Identify which cell holds the provided text, then report its [x, y] central coordinate. 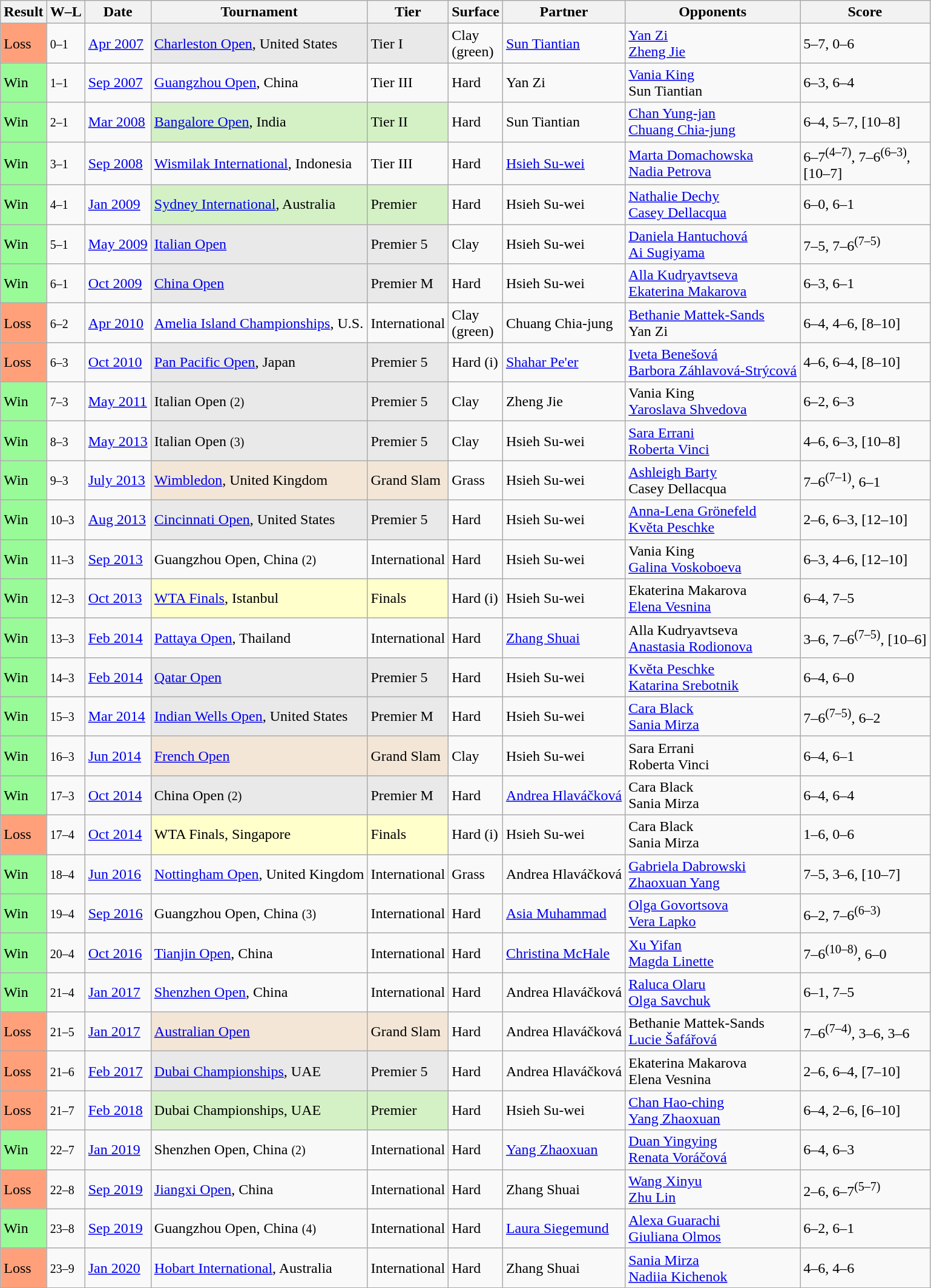
French Open [259, 755]
3–1 [65, 163]
Jiangxi Open, China [259, 1189]
Yan Zi [564, 82]
6–4, 7–5 [865, 598]
Oct 2009 [117, 283]
21–5 [65, 1031]
Opponents [713, 12]
Asia Muhammad [564, 914]
Bethanie Mattek-Sands Lucie Šafářová [713, 1031]
Pattaya Open, Thailand [259, 638]
Jun 2014 [117, 755]
7–5, 3–6, [10–7] [865, 874]
Jun 2016 [117, 874]
6–1 [65, 283]
Surface [476, 12]
Shenzhen Open, China (2) [259, 1150]
Apr 2007 [117, 44]
Wismilak International, Indonesia [259, 163]
4–6, 6–3, [10–8] [865, 441]
China Open [259, 283]
Yan Zi Zheng Jie [713, 44]
6–0, 6–1 [865, 205]
Tianjin Open, China [259, 953]
19–4 [65, 914]
Vania King Sun Tiantian [713, 82]
WTA Finals, Singapore [259, 835]
7–6(7–5), 6–2 [865, 717]
Anna-Lena Grönefeld Květa Peschke [713, 519]
Feb 2017 [117, 1071]
4–6, 6–4, [8–10] [865, 362]
21–4 [65, 993]
Shenzhen Open, China [259, 993]
22–7 [65, 1150]
Result [24, 12]
6–1, 7–5 [865, 993]
Christina McHale [564, 953]
Guangzhou Open, China (4) [259, 1229]
6–3, 6–1 [865, 283]
Mar 2014 [117, 717]
Guangzhou Open, China (2) [259, 559]
9–3 [65, 481]
Pan Pacific Open, Japan [259, 362]
Score [865, 12]
WTA Finals, Istanbul [259, 598]
6–4, 6–1 [865, 755]
2–6, 6–3, [12–10] [865, 519]
Jan 2009 [117, 205]
Tier I [408, 44]
6–2 [65, 323]
Guangzhou Open, China (3) [259, 914]
1–6, 0–6 [865, 835]
Shahar Pe'er [564, 362]
Yang Zhaoxuan [564, 1150]
22–8 [65, 1189]
15–3 [65, 717]
May 2009 [117, 245]
Indian Wells Open, United States [259, 717]
Jan 2020 [117, 1267]
11–3 [65, 559]
17–4 [65, 835]
Nathalie Dechy Casey Dellacqua [713, 205]
Date [117, 12]
Duan Yingying Renata Voráčová [713, 1150]
Marta Domachowska Nadia Petrova [713, 163]
May 2011 [117, 402]
6–2, 6–3 [865, 402]
Oct 2016 [117, 953]
Iveta Benešová Barbora Záhlavová-Strýcová [713, 362]
7–6(10–8), 6–0 [865, 953]
Guangzhou Open, China [259, 82]
23–9 [65, 1267]
Alla Kudryavtseva Ekaterina Makarova [713, 283]
Tier II [408, 122]
10–3 [65, 519]
Daniela Hantuchová Ai Sugiyama [713, 245]
Bethanie Mattek-Sands Yan Zi [713, 323]
Aug 2013 [117, 519]
May 2013 [117, 441]
Oct 2013 [117, 598]
Vania King Galina Voskoboeva [713, 559]
Qatar Open [259, 677]
6–4, 6–0 [865, 677]
5–1 [65, 245]
Chan Hao-ching Yang Zhaoxuan [713, 1110]
17–3 [65, 795]
Alla Kudryavtseva Anastasia Rodionova [713, 638]
16–3 [65, 755]
7–3 [65, 402]
7–6(7–1), 6–1 [865, 481]
3–6, 7–6(7–5), [10–6] [865, 638]
Australian Open [259, 1031]
6–4, 4–6, [8–10] [865, 323]
Feb 2018 [117, 1110]
Chuang Chia-jung [564, 323]
Sep 2016 [117, 914]
4–6, 4–6 [865, 1267]
Sania Mirza Nadiia Kichenok [713, 1267]
6–7(4–7), 7–6(6–3), [10–7] [865, 163]
6–4, 6–4 [865, 795]
2–6, 6–7(5–7) [865, 1189]
14–3 [65, 677]
Amelia Island Championships, U.S. [259, 323]
W–L [65, 12]
21–7 [65, 1110]
Charleston Open, United States [259, 44]
18–4 [65, 874]
6–3, 4–6, [12–10] [865, 559]
Jan 2019 [117, 1150]
21–6 [65, 1071]
Apr 2010 [117, 323]
Sep 2013 [117, 559]
6–3, 6–4 [865, 82]
Wang Xinyu Zhu Lin [713, 1189]
Mar 2008 [117, 122]
Tournament [259, 12]
Italian Open (3) [259, 441]
Partner [564, 12]
Italian Open [259, 245]
6–4, 5–7, [10–8] [865, 122]
Chan Yung-jan Chuang Chia-jung [713, 122]
0–1 [65, 44]
7–5, 7–6(7–5) [865, 245]
July 2013 [117, 481]
Alexa Guarachi Giuliana Olmos [713, 1229]
5–7, 0–6 [865, 44]
Sydney International, Australia [259, 205]
Cincinnati Open, United States [259, 519]
8–3 [65, 441]
Wimbledon, United Kingdom [259, 481]
6–2, 7–6(6–3) [865, 914]
Květa Peschke Katarina Srebotnik [713, 677]
Gabriela Dabrowski Zhaoxuan Yang [713, 874]
6–4, 6–3 [865, 1150]
13–3 [65, 638]
China Open (2) [259, 795]
1–1 [65, 82]
Laura Siegemund [564, 1229]
2–6, 6–4, [7–10] [865, 1071]
Sep 2007 [117, 82]
Sep 2008 [117, 163]
6–4, 2–6, [6–10] [865, 1110]
Hobart International, Australia [259, 1267]
6–3 [65, 362]
Bangalore Open, India [259, 122]
23–8 [65, 1229]
Xu Yifan Magda Linette [713, 953]
7–6(7–4), 3–6, 3–6 [865, 1031]
6–2, 6–1 [865, 1229]
Raluca Olaru Olga Savchuk [713, 993]
Vania King Yaroslava Shvedova [713, 402]
20–4 [65, 953]
Ashleigh Barty Casey Dellacqua [713, 481]
4–1 [65, 205]
Oct 2010 [117, 362]
Nottingham Open, United Kingdom [259, 874]
2–1 [65, 122]
Italian Open (2) [259, 402]
12–3 [65, 598]
Tier [408, 12]
Zheng Jie [564, 402]
Olga Govortsova Vera Lapko [713, 914]
